Extract the [x, y] coordinate from the center of the cell holding the provided text.  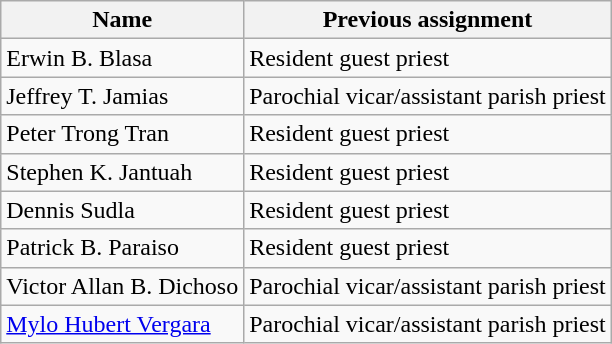
Patrick B. Paraiso [122, 248]
Victor Allan B. Dichoso [122, 286]
Name [122, 20]
Peter Trong Tran [122, 134]
Dennis Sudla [122, 210]
Stephen K. Jantuah [122, 172]
Mylo Hubert Vergara [122, 324]
Erwin B. Blasa [122, 58]
Previous assignment [428, 20]
Jeffrey T. Jamias [122, 96]
